Find where the given text appears and provide that cell's center as (x, y) coordinate. 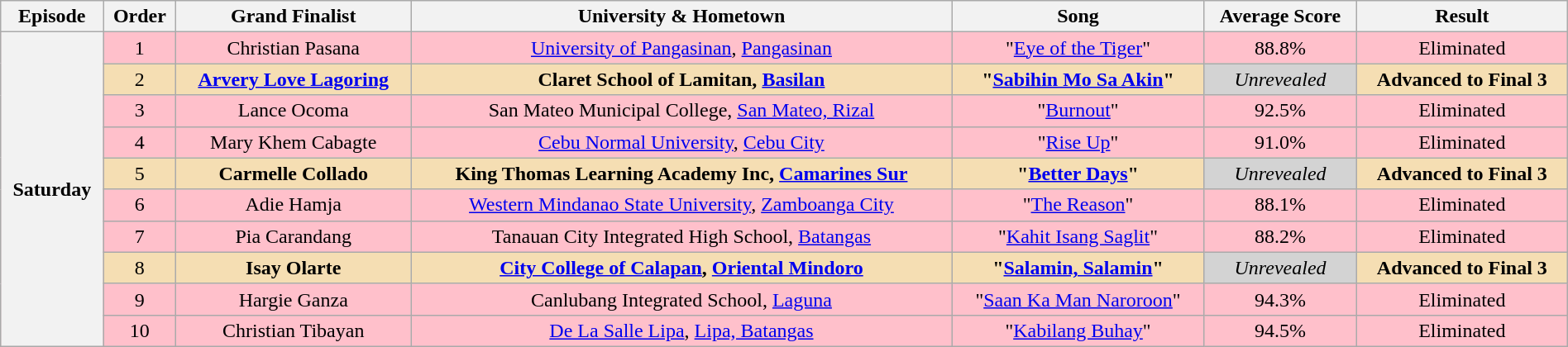
Average Score (1280, 17)
94.3% (1280, 299)
"The Reason" (1078, 205)
Order (140, 17)
88.2% (1280, 236)
1 (140, 48)
8 (140, 268)
Mary Khem Cabagte (294, 142)
2 (140, 79)
4 (140, 142)
88.1% (1280, 205)
88.8% (1280, 48)
Lance Ocoma (294, 111)
Christian Pasana (294, 48)
Saturday (52, 190)
Cebu Normal University, Cebu City (681, 142)
University of Pangasinan, Pangasinan (681, 48)
San Mateo Municipal College, San Mateo, Rizal (681, 111)
Adie Hamja (294, 205)
"Salamin, Salamin" (1078, 268)
De La Salle Lipa, Lipa, Batangas (681, 330)
5 (140, 173)
92.5% (1280, 111)
"Sabihin Mo Sa Akin" (1078, 79)
9 (140, 299)
Grand Finalist (294, 17)
Tanauan City Integrated High School, Batangas (681, 236)
Hargie Ganza (294, 299)
Result (1462, 17)
Western Mindanao State University, Zamboanga City (681, 205)
6 (140, 205)
Arvery Love Lagoring (294, 79)
"Rise Up" (1078, 142)
Carmelle Collado (294, 173)
7 (140, 236)
Pia Carandang (294, 236)
"Better Days" (1078, 173)
3 (140, 111)
Song (1078, 17)
Isay Olarte (294, 268)
"Kabilang Buhay" (1078, 330)
University & Hometown (681, 17)
94.5% (1280, 330)
"Eye of the Tiger" (1078, 48)
Canlubang Integrated School, Laguna (681, 299)
Claret School of Lamitan, Basilan (681, 79)
"Burnout" (1078, 111)
Episode (52, 17)
91.0% (1280, 142)
10 (140, 330)
Christian Tibayan (294, 330)
King Thomas Learning Academy Inc, Camarines Sur (681, 173)
"Saan Ka Man Naroroon" (1078, 299)
City College of Calapan, Oriental Mindoro (681, 268)
"Kahit Isang Saglit" (1078, 236)
